Locate the cell with the specified text and output its [x, y] center coordinate. 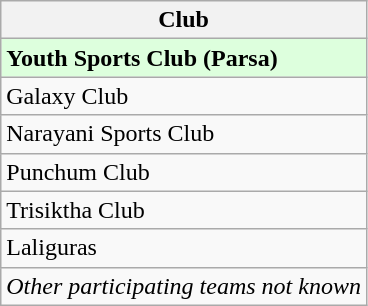
Narayani Sports Club [184, 134]
Club [184, 20]
Punchum Club [184, 172]
Trisiktha Club [184, 210]
Other participating teams not known [184, 286]
Youth Sports Club (Parsa) [184, 58]
Laliguras [184, 248]
Galaxy Club [184, 96]
